Determine the [x, y] coordinate at the center of the cell enclosing the given text.  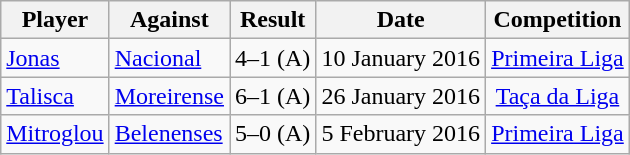
Belenenses [169, 134]
Against [169, 20]
Taça da Liga [558, 96]
Talisca [55, 96]
Date [401, 20]
5 February 2016 [401, 134]
10 January 2016 [401, 58]
Player [55, 20]
5–0 (A) [273, 134]
Mitroglou [55, 134]
6–1 (A) [273, 96]
Moreirense [169, 96]
Result [273, 20]
4–1 (A) [273, 58]
26 January 2016 [401, 96]
Jonas [55, 58]
Competition [558, 20]
Nacional [169, 58]
